Search for the cell housing the specified text and yield its (X, Y) center coordinate. 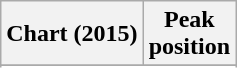
Chart (2015) (72, 34)
Peak position (189, 34)
